Extract the [X, Y] coordinate from the center of the cell holding the provided text.  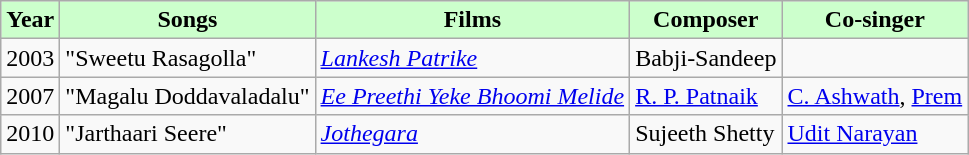
"Jarthaari Seere" [188, 134]
Ee Preethi Yeke Bhoomi Melide [472, 96]
"Magalu Doddavaladalu" [188, 96]
"Sweetu Rasagolla" [188, 58]
Lankesh Patrike [472, 58]
Year [30, 20]
Songs [188, 20]
Jothegara [472, 134]
2007 [30, 96]
R. P. Patnaik [706, 96]
Sujeeth Shetty [706, 134]
C. Ashwath, Prem [875, 96]
Composer [706, 20]
2003 [30, 58]
Udit Narayan [875, 134]
2010 [30, 134]
Co-singer [875, 20]
Babji-Sandeep [706, 58]
Films [472, 20]
